Scan for the cell matching the given text and deliver its [x, y] coordinate at center. 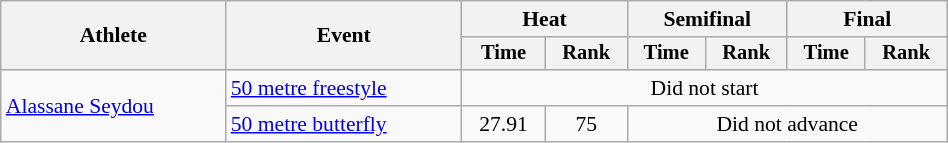
Athlete [114, 36]
Event [344, 36]
Did not start [704, 88]
Heat [544, 19]
50 metre butterfly [344, 124]
75 [586, 124]
Semifinal [707, 19]
Did not advance [787, 124]
Alassane Seydou [114, 106]
27.91 [504, 124]
Final [867, 19]
50 metre freestyle [344, 88]
